Scan for the cell matching the given text and deliver its (X, Y) coordinate at center. 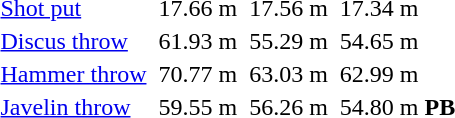
63.03 m (289, 74)
70.77 m (198, 74)
61.93 m (198, 41)
55.29 m (289, 41)
